Return the (X, Y) coordinate for the center point of the cell that contains the specified text.  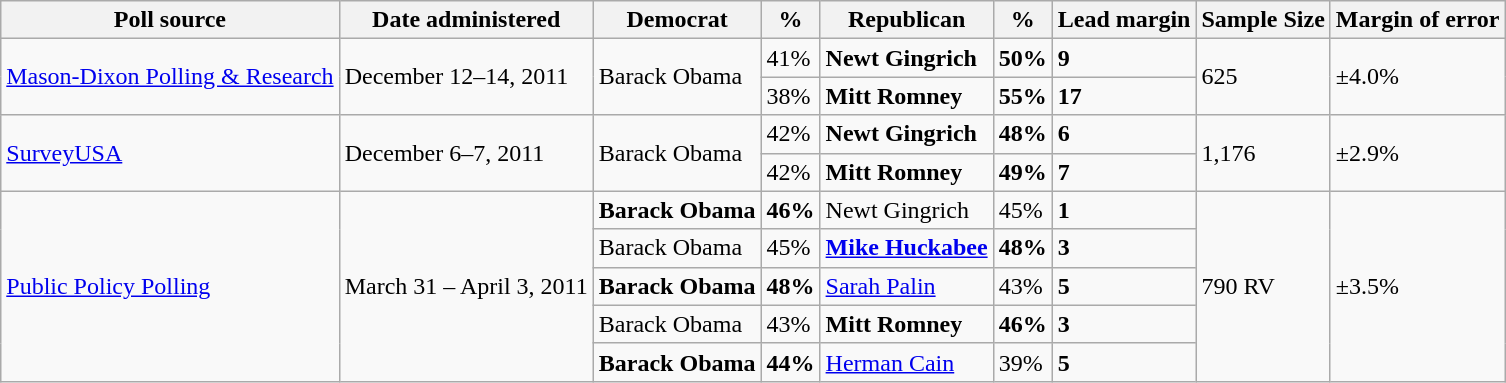
1 (1124, 210)
6 (1124, 134)
55% (1022, 96)
41% (790, 58)
38% (790, 96)
50% (1022, 58)
SurveyUSA (170, 153)
9 (1124, 58)
Mike Huckabee (906, 248)
44% (790, 362)
790 RV (1263, 286)
Sarah Palin (906, 286)
Margin of error (1418, 20)
625 (1263, 77)
±2.9% (1418, 153)
Poll source (170, 20)
December 12–14, 2011 (466, 77)
1,176 (1263, 153)
Date administered (466, 20)
Mason-Dixon Polling & Research (170, 77)
7 (1124, 172)
±4.0% (1418, 77)
Public Policy Polling (170, 286)
March 31 – April 3, 2011 (466, 286)
Herman Cain (906, 362)
17 (1124, 96)
Lead margin (1124, 20)
49% (1022, 172)
39% (1022, 362)
Republican (906, 20)
December 6–7, 2011 (466, 153)
±3.5% (1418, 286)
Democrat (677, 20)
Sample Size (1263, 20)
